Return the (X, Y) coordinate for the center point of the cell that contains the specified text.  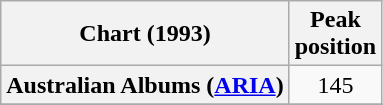
Australian Albums (ARIA) (145, 85)
Chart (1993) (145, 34)
145 (335, 85)
Peakposition (335, 34)
